Detect which cell encompasses the target text, then output its [X, Y] center coordinate. 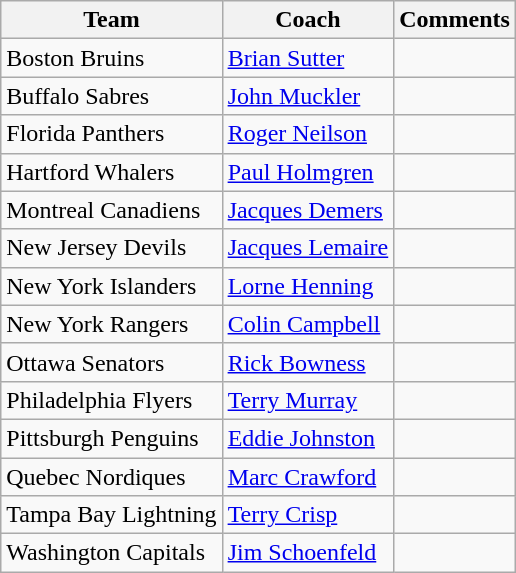
Jacques Demers [308, 210]
Philadelphia Flyers [112, 400]
Comments [455, 20]
Pittsburgh Penguins [112, 438]
New Jersey Devils [112, 248]
Tampa Bay Lightning [112, 515]
Coach [308, 20]
Colin Campbell [308, 324]
Team [112, 20]
John Muckler [308, 96]
Brian Sutter [308, 58]
Florida Panthers [112, 134]
Washington Capitals [112, 553]
New York Rangers [112, 324]
Ottawa Senators [112, 362]
Montreal Canadiens [112, 210]
Quebec Nordiques [112, 477]
Jim Schoenfeld [308, 553]
Jacques Lemaire [308, 248]
Terry Crisp [308, 515]
Terry Murray [308, 400]
New York Islanders [112, 286]
Hartford Whalers [112, 172]
Marc Crawford [308, 477]
Eddie Johnston [308, 438]
Boston Bruins [112, 58]
Rick Bowness [308, 362]
Lorne Henning [308, 286]
Paul Holmgren [308, 172]
Buffalo Sabres [112, 96]
Roger Neilson [308, 134]
